Capture the cell that displays the provided text and extract its [X, Y] central coordinate. 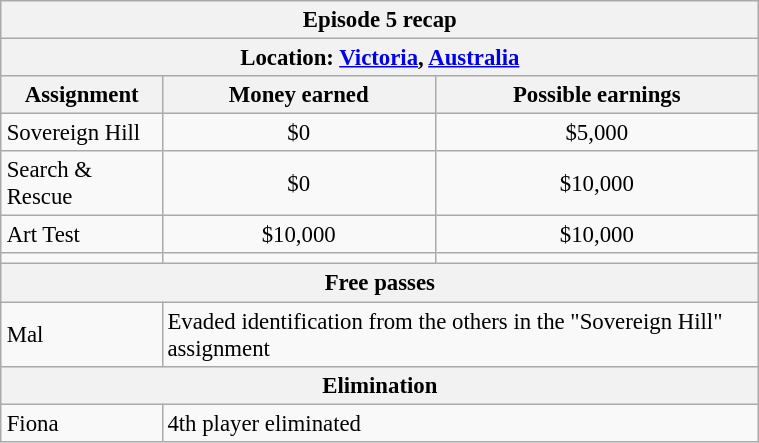
Mal [82, 334]
Search & Rescue [82, 184]
Free passes [380, 283]
Assignment [82, 95]
Money earned [298, 95]
Possible earnings [596, 95]
$5,000 [596, 133]
Fiona [82, 423]
Elimination [380, 385]
Location: Victoria, Australia [380, 57]
Evaded identification from the others in the "Sovereign Hill" assignment [460, 334]
4th player eliminated [460, 423]
Episode 5 recap [380, 20]
Sovereign Hill [82, 133]
Art Test [82, 235]
